Scan for the cell matching the given text and deliver its [X, Y] coordinate at center. 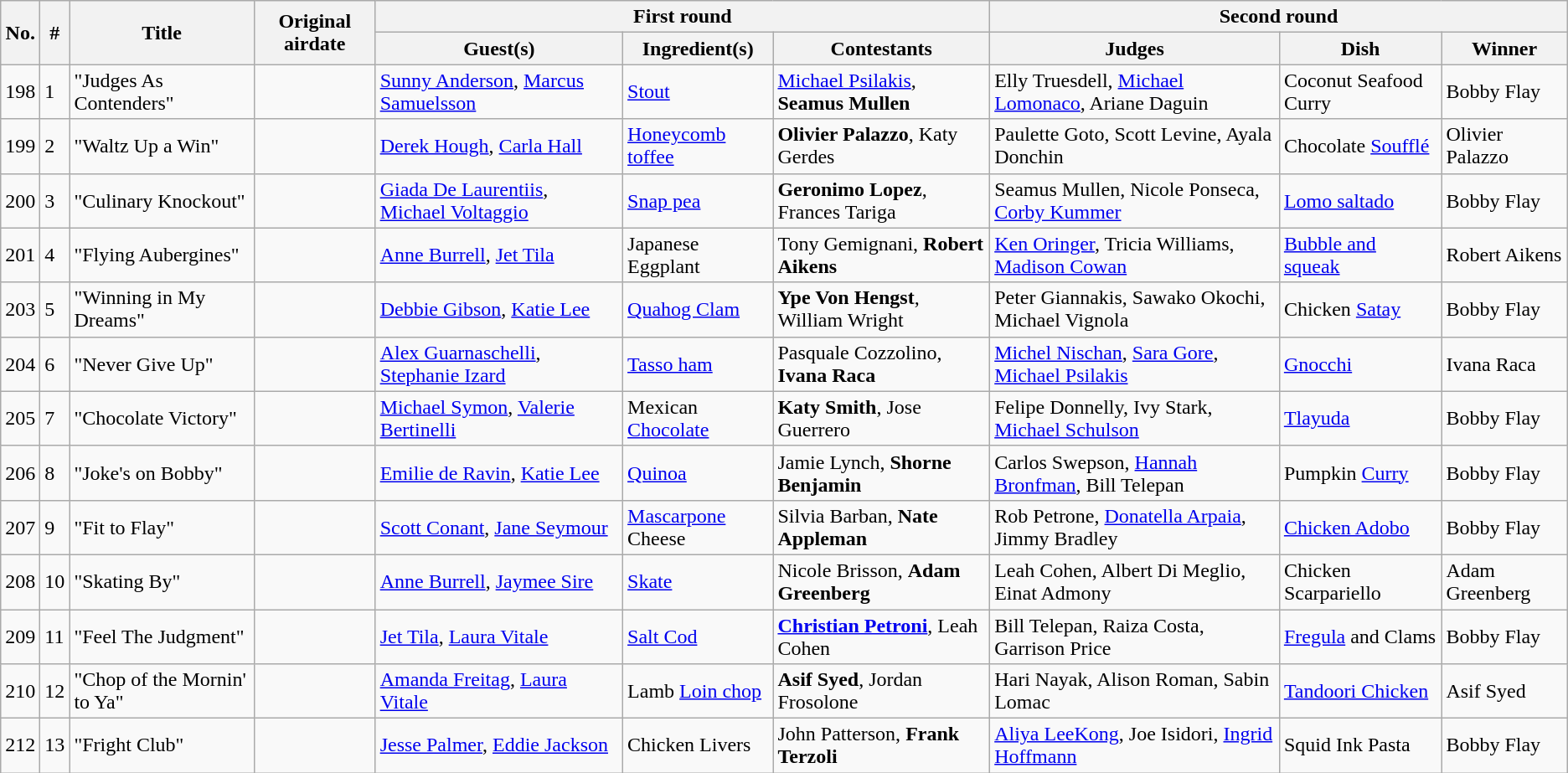
"Fright Club" [162, 745]
Tasso ham [699, 363]
"Flying Aubergines" [162, 255]
10 [55, 581]
206 [20, 472]
"Feel The Judgment" [162, 636]
Adam Greenberg [1504, 581]
201 [20, 255]
Gnocchi [1360, 363]
Jet Tila, Laura Vitale [499, 636]
"Never Give Up" [162, 363]
Tlayuda [1360, 419]
4 [55, 255]
Pumpkin Curry [1360, 472]
Asif Syed [1504, 692]
Asif Syed, Jordan Frosolone [881, 692]
Japanese Eggplant [699, 255]
Alex Guarnaschelli, Stephanie Izard [499, 363]
Ingredient(s) [699, 49]
Katy Smith, Jose Guerrero [881, 419]
1 [55, 92]
Guest(s) [499, 49]
Jamie Lynch, Shorne Benjamin [881, 472]
Rob Petrone, Donatella Arpaia, Jimmy Bradley [1135, 528]
Chicken Scarpariello [1360, 581]
Dish [1360, 49]
Quahog Clam [699, 310]
Felipe Donnelly, Ivy Stark, Michael Schulson [1135, 419]
Aliya LeeKong, Joe Isidori, Ingrid Hoffmann [1135, 745]
Elly Truesdell, Michael Lomonaco, Ariane Daguin [1135, 92]
Ype Von Hengst, William Wright [881, 310]
# [55, 33]
"Culinary Knockout" [162, 201]
Nicole Brisson, Adam Greenberg [881, 581]
Tony Gemignani, Robert Aikens [881, 255]
203 [20, 310]
209 [20, 636]
Emilie de Ravin, Katie Lee [499, 472]
Sunny Anderson, Marcus Samuelsson [499, 92]
Bubble and squeak [1360, 255]
9 [55, 528]
Christian Petroni, Leah Cohen [881, 636]
Robert Aikens [1504, 255]
Squid Ink Pasta [1360, 745]
Michael Symon, Valerie Bertinelli [499, 419]
Leah Cohen, Albert Di Meglio, Einat Admony [1135, 581]
Mascarpone Cheese [699, 528]
200 [20, 201]
Anne Burrell, Jaymee Sire [499, 581]
Seamus Mullen, Nicole Ponseca, Corby Kummer [1135, 201]
5 [55, 310]
Giada De Laurentiis, Michael Voltaggio [499, 201]
John Patterson, Frank Terzoli [881, 745]
No. [20, 33]
207 [20, 528]
Chicken Satay [1360, 310]
205 [20, 419]
Peter Giannakis, Sawako Okochi, Michael Vignola [1135, 310]
Original airdate [315, 33]
"Fit to Flay" [162, 528]
199 [20, 146]
11 [55, 636]
"Chop of the Mornin' to Ya" [162, 692]
Fregula and Clams [1360, 636]
Geronimo Lopez, Frances Tariga [881, 201]
Michel Nischan, Sara Gore, Michael Psilakis [1135, 363]
Stout [699, 92]
2 [55, 146]
Skate [699, 581]
Paulette Goto, Scott Levine, Ayala Donchin [1135, 146]
204 [20, 363]
Ken Oringer, Tricia Williams, Madison Cowan [1135, 255]
212 [20, 745]
Debbie Gibson, Katie Lee [499, 310]
"Waltz Up a Win" [162, 146]
Ivana Raca [1504, 363]
Mexican Chocolate [699, 419]
7 [55, 419]
Derek Hough, Carla Hall [499, 146]
6 [55, 363]
Michael Psilakis, Seamus Mullen [881, 92]
Lamb Loin chop [699, 692]
"Chocolate Victory" [162, 419]
3 [55, 201]
Second round [1279, 17]
Jesse Palmer, Eddie Jackson [499, 745]
"Skating By" [162, 581]
Chocolate Soufflé [1360, 146]
Silvia Barban, Nate Appleman [881, 528]
Scott Conant, Jane Seymour [499, 528]
Lomo saltado [1360, 201]
Coconut Seafood Curry [1360, 92]
Quinoa [699, 472]
198 [20, 92]
8 [55, 472]
Salt Cod [699, 636]
Title [162, 33]
Snap pea [699, 201]
Hari Nayak, Alison Roman, Sabin Lomac [1135, 692]
"Winning in My Dreams" [162, 310]
12 [55, 692]
Judges [1135, 49]
Bill Telepan, Raiza Costa, Garrison Price [1135, 636]
Winner [1504, 49]
Pasquale Cozzolino, Ivana Raca [881, 363]
Olivier Palazzo [1504, 146]
Contestants [881, 49]
Carlos Swepson, Hannah Bronfman, Bill Telepan [1135, 472]
Olivier Palazzo, Katy Gerdes [881, 146]
Amanda Freitag, Laura Vitale [499, 692]
Chicken Livers [699, 745]
Tandoori Chicken [1360, 692]
210 [20, 692]
208 [20, 581]
Honeycomb toffee [699, 146]
Chicken Adobo [1360, 528]
"Judges As Contenders" [162, 92]
Anne Burrell, Jet Tila [499, 255]
13 [55, 745]
First round [683, 17]
"Joke's on Bobby" [162, 472]
